Find where the given text appears and provide that cell's center as [x, y] coordinate. 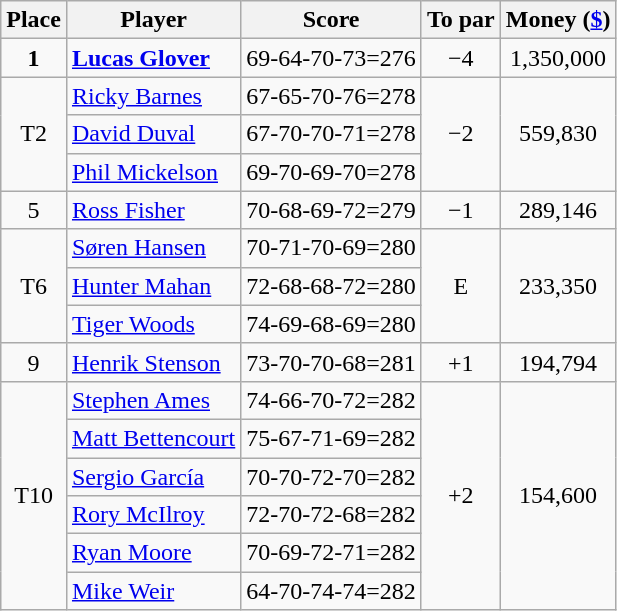
−4 [460, 58]
64-70-74-74=282 [332, 591]
+2 [460, 495]
Phil Mickelson [153, 172]
Player [153, 20]
5 [34, 210]
70-68-69-72=279 [332, 210]
194,794 [558, 362]
Matt Bettencourt [153, 438]
1 [34, 58]
Place [34, 20]
233,350 [558, 286]
559,830 [558, 134]
74-69-68-69=280 [332, 324]
Ross Fisher [153, 210]
73-70-70-68=281 [332, 362]
Tiger Woods [153, 324]
67-70-70-71=278 [332, 134]
69-70-69-70=278 [332, 172]
Henrik Stenson [153, 362]
T10 [34, 495]
67-65-70-76=278 [332, 96]
69-64-70-73=276 [332, 58]
Ryan Moore [153, 553]
70-70-72-70=282 [332, 477]
1,350,000 [558, 58]
154,600 [558, 495]
David Duval [153, 134]
Stephen Ames [153, 400]
−2 [460, 134]
+1 [460, 362]
Money ($) [558, 20]
Score [332, 20]
75-67-71-69=282 [332, 438]
289,146 [558, 210]
9 [34, 362]
Ricky Barnes [153, 96]
T2 [34, 134]
70-69-72-71=282 [332, 553]
Hunter Mahan [153, 286]
72-68-68-72=280 [332, 286]
74-66-70-72=282 [332, 400]
Mike Weir [153, 591]
72-70-72-68=282 [332, 515]
Rory McIlroy [153, 515]
Søren Hansen [153, 248]
T6 [34, 286]
E [460, 286]
To par [460, 20]
Sergio García [153, 477]
70-71-70-69=280 [332, 248]
Lucas Glover [153, 58]
−1 [460, 210]
